For the text-containing cell, return its midpoint in (X, Y) coordinate format. 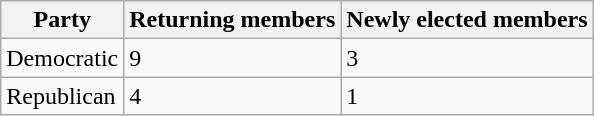
Newly elected members (467, 20)
Party (62, 20)
1 (467, 96)
Republican (62, 96)
Democratic (62, 58)
9 (232, 58)
3 (467, 58)
Returning members (232, 20)
4 (232, 96)
